Capture the cell that displays the provided text and extract its (X, Y) central coordinate. 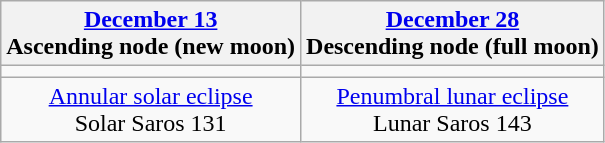
Annular solar eclipseSolar Saros 131 (151, 110)
December 28Descending node (full moon) (453, 34)
December 13Ascending node (new moon) (151, 34)
Penumbral lunar eclipseLunar Saros 143 (453, 110)
